Extract the (x, y) coordinate from the center of the cell holding the provided text.  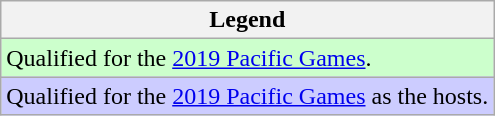
Legend (248, 20)
Qualified for the 2019 Pacific Games. (248, 58)
Qualified for the 2019 Pacific Games as the hosts. (248, 96)
